From the cell containing the given text, extract its center point as [X, Y] coordinate. 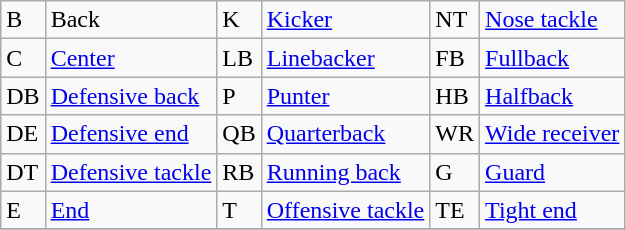
Quarterback [346, 134]
HB [455, 96]
C [23, 58]
RB [239, 172]
Center [131, 58]
B [23, 20]
Punter [346, 96]
Halfback [552, 96]
Tight end [552, 210]
FB [455, 58]
LB [239, 58]
DB [23, 96]
T [239, 210]
Nose tackle [552, 20]
Defensive end [131, 134]
E [23, 210]
Defensive tackle [131, 172]
Defensive back [131, 96]
TE [455, 210]
Guard [552, 172]
P [239, 96]
Wide receiver [552, 134]
Offensive tackle [346, 210]
Fullback [552, 58]
G [455, 172]
Back [131, 20]
Kicker [346, 20]
DT [23, 172]
End [131, 210]
K [239, 20]
Running back [346, 172]
QB [239, 134]
NT [455, 20]
DE [23, 134]
WR [455, 134]
Linebacker [346, 58]
